Capture the cell that displays the provided text and extract its (X, Y) central coordinate. 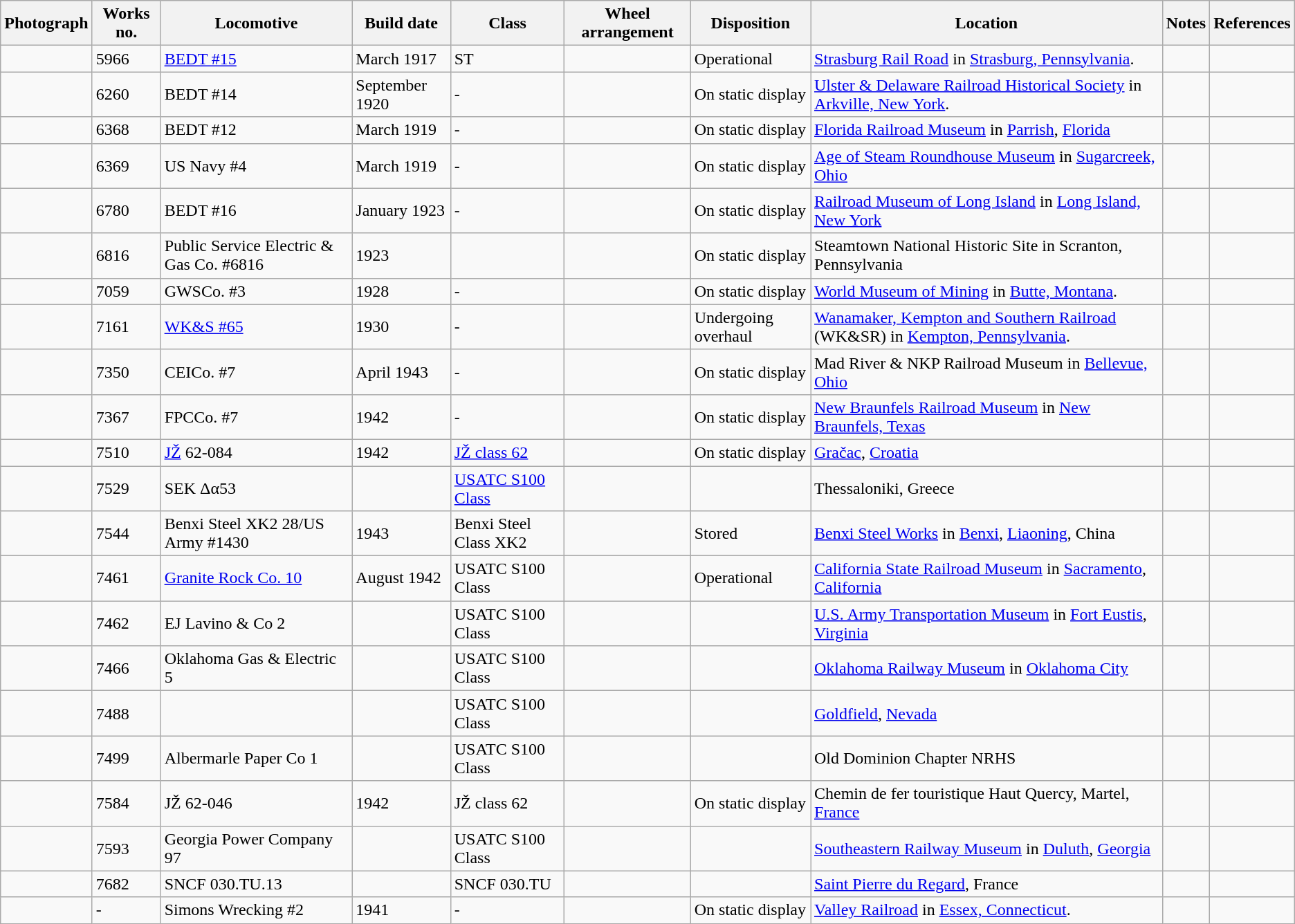
6260 (126, 94)
Saint Pierre du Regard, France (986, 884)
7161 (126, 326)
Oklahoma Railway Museum in Oklahoma City (986, 668)
ST (508, 59)
5966 (126, 59)
SNCF 030.TU (508, 884)
BEDT #15 (256, 59)
EJ Lavino & Co 2 (256, 624)
7584 (126, 804)
Florida Railroad Museum in Parrish, Florida (986, 130)
California State Railroad Museum in Sacramento, California (986, 578)
Railroad Museum of Long Island in Long Island, New York (986, 210)
Photograph (46, 24)
Southeastern Railway Museum in Duluth, Georgia (986, 848)
7529 (126, 488)
Wanamaker, Kempton and Southern Railroad (WK&SR) in Kempton, Pennsylvania. (986, 326)
JŽ 62-046 (256, 804)
7367 (126, 416)
Undergoing overhaul (750, 326)
6369 (126, 166)
Gračac, Croatia (986, 452)
World Museum of Mining in Butte, Montana. (986, 291)
January 1923 (401, 210)
7682 (126, 884)
Ulster & Delaware Railroad Historical Society in Arkville, New York. (986, 94)
Wheel arrangement (627, 24)
Chemin de fer touristique Haut Quercy, Martel, France (986, 804)
Strasburg Rail Road in Strasburg, Pennsylvania. (986, 59)
April 1943 (401, 372)
7462 (126, 624)
1943 (401, 534)
7466 (126, 668)
7510 (126, 452)
7593 (126, 848)
7350 (126, 372)
Build date (401, 24)
Old Dominion Chapter NRHS (986, 758)
JŽ 62-084 (256, 452)
New Braunfels Railroad Museum in New Braunfels, Texas (986, 416)
Disposition (750, 24)
6780 (126, 210)
7544 (126, 534)
Benxi Steel Class XK2 (508, 534)
Albermarle Paper Co 1 (256, 758)
FPCCo. #7 (256, 416)
Class (508, 24)
Works no. (126, 24)
1928 (401, 291)
7461 (126, 578)
Age of Steam Roundhouse Museum in Sugarcreek, Ohio (986, 166)
Simons Wrecking #2 (256, 910)
Granite Rock Co. 10 (256, 578)
1923 (401, 256)
1941 (401, 910)
Steamtown National Historic Site in Scranton, Pennsylvania (986, 256)
U.S. Army Transportation Museum in Fort Eustis, Virginia (986, 624)
WK&S #65 (256, 326)
Stored (750, 534)
US Navy #4 (256, 166)
1930 (401, 326)
Oklahoma Gas & Electric 5 (256, 668)
SEK Δα53 (256, 488)
7488 (126, 714)
CEICo. #7 (256, 372)
Valley Railroad in Essex, Connecticut. (986, 910)
September 1920 (401, 94)
Location (986, 24)
SNCF 030.TU.13 (256, 884)
Benxi Steel Works in Benxi, Liaoning, China (986, 534)
Notes (1186, 24)
6368 (126, 130)
BEDT #14 (256, 94)
March 1917 (401, 59)
BEDT #12 (256, 130)
Thessaloniki, Greece (986, 488)
Goldfield, Nevada (986, 714)
References (1252, 24)
Georgia Power Company 97 (256, 848)
GWSCo. #3 (256, 291)
7499 (126, 758)
Public Service Electric & Gas Co. #6816 (256, 256)
August 1942 (401, 578)
BEDT #16 (256, 210)
Locomotive (256, 24)
7059 (126, 291)
Mad River & NKP Railroad Museum in Bellevue, Ohio (986, 372)
Benxi Steel XK2 28/US Army #1430 (256, 534)
6816 (126, 256)
